Extract the (X, Y) coordinate from the center of the cell holding the provided text.  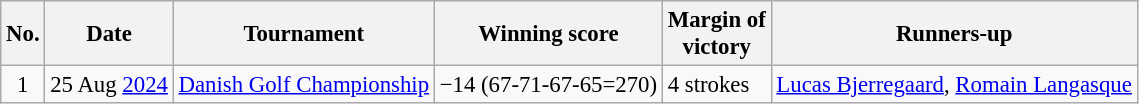
Lucas Bjerregaard, Romain Langasque (954, 85)
No. (23, 34)
Margin ofvictory (716, 34)
Winning score (548, 34)
4 strokes (716, 85)
−14 (67-71-67-65=270) (548, 85)
Danish Golf Championship (304, 85)
Date (109, 34)
25 Aug 2024 (109, 85)
1 (23, 85)
Runners-up (954, 34)
Tournament (304, 34)
